Scan for the cell matching the given text and deliver its [X, Y] coordinate at center. 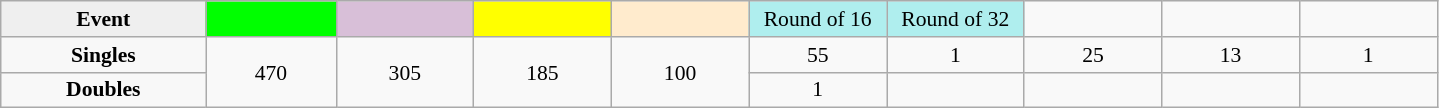
25 [1093, 55]
Singles [104, 55]
100 [680, 72]
13 [1231, 55]
55 [818, 55]
Event [104, 19]
185 [543, 72]
Doubles [104, 90]
Round of 16 [818, 19]
305 [405, 72]
Round of 32 [955, 19]
470 [271, 72]
